Pinpoint the cell where the given text exists, returning its (x, y) midpoint coordinate. 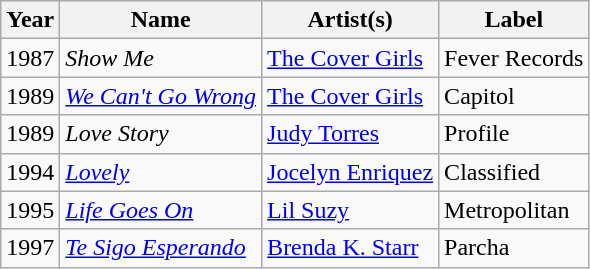
Artist(s) (350, 20)
Jocelyn Enriquez (350, 172)
Metropolitan (514, 210)
Profile (514, 134)
We Can't Go Wrong (161, 96)
1987 (30, 58)
Lovely (161, 172)
Year (30, 20)
Brenda K. Starr (350, 248)
Parcha (514, 248)
Name (161, 20)
1995 (30, 210)
Fever Records (514, 58)
Label (514, 20)
Life Goes On (161, 210)
1997 (30, 248)
Capitol (514, 96)
Classified (514, 172)
1994 (30, 172)
Judy Torres (350, 134)
Te Sigo Esperando (161, 248)
Show Me (161, 58)
Love Story (161, 134)
Lil Suzy (350, 210)
